Search for the cell housing the specified text and yield its [X, Y] center coordinate. 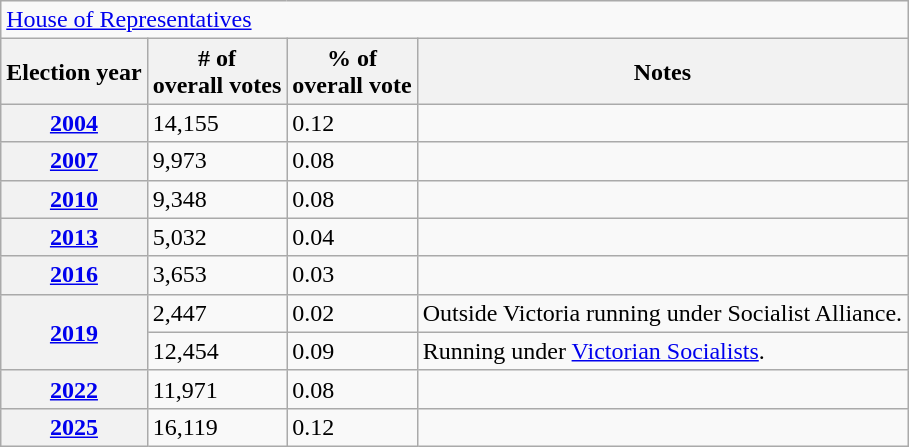
Outside Victoria running under Socialist Alliance. [662, 313]
2010 [74, 199]
House of Representatives [454, 20]
0.02 [352, 313]
Notes [662, 72]
0.04 [352, 237]
2004 [74, 123]
9,348 [217, 199]
3,653 [217, 275]
# ofoverall votes [217, 72]
Running under Victorian Socialists. [662, 351]
0.09 [352, 351]
2007 [74, 161]
0.03 [352, 275]
9,973 [217, 161]
14,155 [217, 123]
16,119 [217, 427]
2022 [74, 389]
Election year [74, 72]
2025 [74, 427]
12,454 [217, 351]
% ofoverall vote [352, 72]
2,447 [217, 313]
2016 [74, 275]
2013 [74, 237]
5,032 [217, 237]
2019 [74, 332]
11,971 [217, 389]
